Scan for the cell matching the given text and deliver its [x, y] coordinate at center. 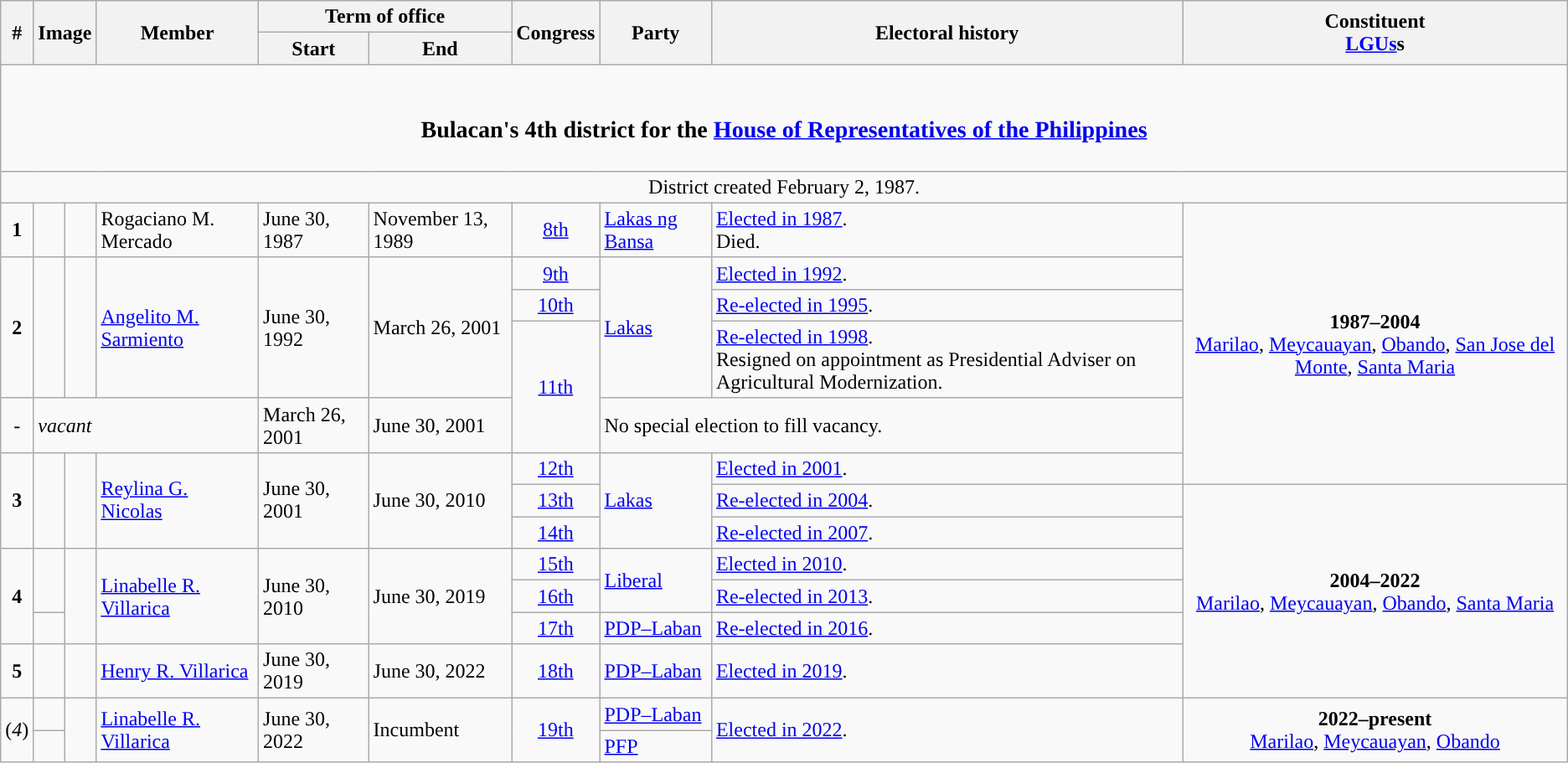
Party [655, 33]
12th [556, 468]
End [441, 49]
18th [556, 672]
Angelito M. Sarmiento [178, 327]
Liberal [655, 580]
June 30, 1992 [313, 327]
2004–2022Marilao, Meycauayan, Obando, Santa Maria [1375, 591]
1987–2004Marilao, Meycauayan, Obando, San Jose del Monte, Santa Maria [1375, 343]
- [17, 425]
Lakas ng Bansa [655, 229]
Re-elected in 2016. [946, 628]
Elected in 2001. [946, 468]
Elected in 2010. [946, 565]
16th [556, 596]
1 [17, 229]
PFP [655, 746]
November 13, 1989 [441, 229]
Congress [556, 33]
Re-elected in 2013. [946, 596]
3 [17, 500]
2 [17, 327]
8th [556, 229]
Incumbent [441, 730]
Henry R. Villarica [178, 672]
Elected in 2022. [946, 730]
13th [556, 501]
Elected in 2019. [946, 672]
Bulacan's 4th district for the House of Representatives of the Philippines [784, 117]
Reylina G. Nicolas [178, 500]
Re-elected in 1995. [946, 305]
14th [556, 533]
Start [313, 49]
19th [556, 730]
Re-elected in 1998.Resigned on appointment as Presidential Adviser on Agricultural Modernization. [946, 359]
No special election to fill vacancy. [891, 425]
11th [556, 387]
5 [17, 672]
Member [178, 33]
15th [556, 565]
17th [556, 628]
June 30, 1987 [313, 229]
vacant [146, 425]
Term of office [385, 17]
ConstituentLGUss [1375, 33]
Electoral history [946, 33]
(4) [17, 730]
Elected in 1987.Died. [946, 229]
10th [556, 305]
Elected in 1992. [946, 273]
Rogaciano M. Mercado [178, 229]
9th [556, 273]
2022–presentMarilao, Meycauayan, Obando [1375, 730]
# [17, 33]
Image [65, 33]
4 [17, 596]
Re-elected in 2004. [946, 501]
District created February 2, 1987. [784, 187]
Re-elected in 2007. [946, 533]
